Find where the given text appears and provide that cell's center as [x, y] coordinate. 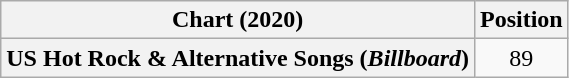
Position [521, 20]
Chart (2020) [238, 20]
US Hot Rock & Alternative Songs (Billboard) [238, 58]
89 [521, 58]
